Pinpoint the cell where the given text exists, returning its (X, Y) midpoint coordinate. 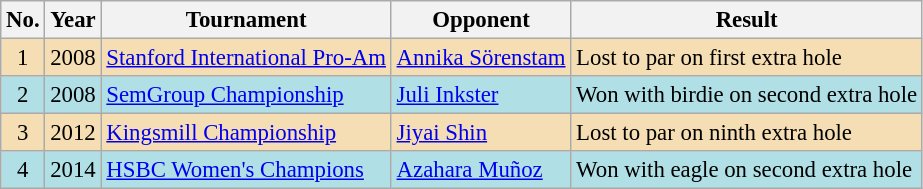
Stanford International Pro-Am (246, 58)
Lost to par on ninth extra hole (747, 133)
1 (23, 58)
4 (23, 170)
Won with birdie on second extra hole (747, 95)
2014 (73, 170)
Juli Inkster (481, 95)
3 (23, 133)
Won with eagle on second extra hole (747, 170)
2012 (73, 133)
Result (747, 20)
Tournament (246, 20)
Lost to par on first extra hole (747, 58)
HSBC Women's Champions (246, 170)
Opponent (481, 20)
No. (23, 20)
Kingsmill Championship (246, 133)
Year (73, 20)
Jiyai Shin (481, 133)
Annika Sörenstam (481, 58)
Azahara Muñoz (481, 170)
SemGroup Championship (246, 95)
2 (23, 95)
